Provide the [X, Y] coordinate of the cell's center where the given text is located.  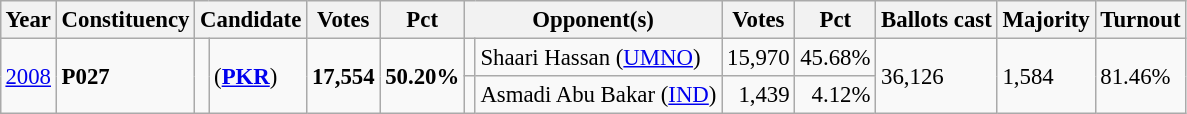
Ballots cast [936, 20]
(PKR) [258, 76]
Turnout [1140, 20]
17,554 [344, 76]
50.20% [422, 76]
15,970 [758, 57]
Majority [1046, 20]
Constituency [125, 20]
Opponent(s) [592, 20]
1,584 [1046, 76]
45.68% [836, 57]
81.46% [1140, 76]
36,126 [936, 76]
Candidate [251, 20]
Shaari Hassan (UMNO) [598, 57]
Year [28, 20]
4.12% [836, 95]
1,439 [758, 95]
P027 [125, 76]
Asmadi Abu Bakar (IND) [598, 95]
2008 [28, 76]
